Search for the cell housing the specified text and yield its (x, y) center coordinate. 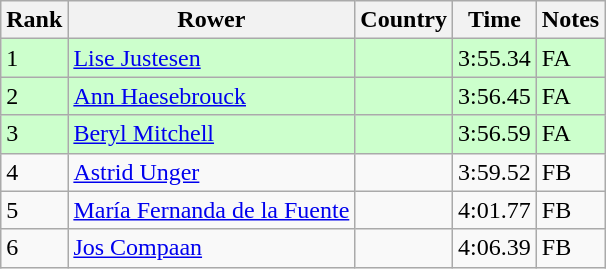
6 (34, 248)
Beryl Mitchell (212, 134)
3:59.52 (495, 172)
Time (495, 20)
Notes (570, 20)
3 (34, 134)
Lise Justesen (212, 58)
3:55.34 (495, 58)
3:56.59 (495, 134)
Rower (212, 20)
María Fernanda de la Fuente (212, 210)
1 (34, 58)
Astrid Unger (212, 172)
Country (404, 20)
Rank (34, 20)
2 (34, 96)
4 (34, 172)
4:06.39 (495, 248)
Jos Compaan (212, 248)
5 (34, 210)
3:56.45 (495, 96)
Ann Haesebrouck (212, 96)
4:01.77 (495, 210)
